Provide the [x, y] coordinate of the cell's center where the given text is located.  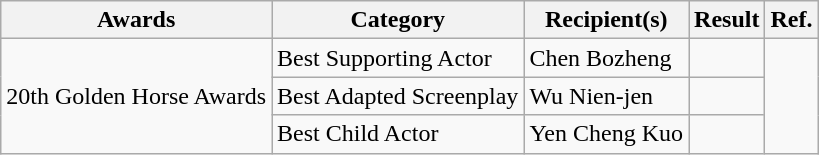
Chen Bozheng [606, 58]
Category [398, 20]
Recipient(s) [606, 20]
Best Child Actor [398, 134]
Ref. [792, 20]
Awards [136, 20]
Wu Nien-jen [606, 96]
Best Adapted Screenplay [398, 96]
20th Golden Horse Awards [136, 96]
Result [727, 20]
Yen Cheng Kuo [606, 134]
Best Supporting Actor [398, 58]
